Search for the cell housing the specified text and yield its (X, Y) center coordinate. 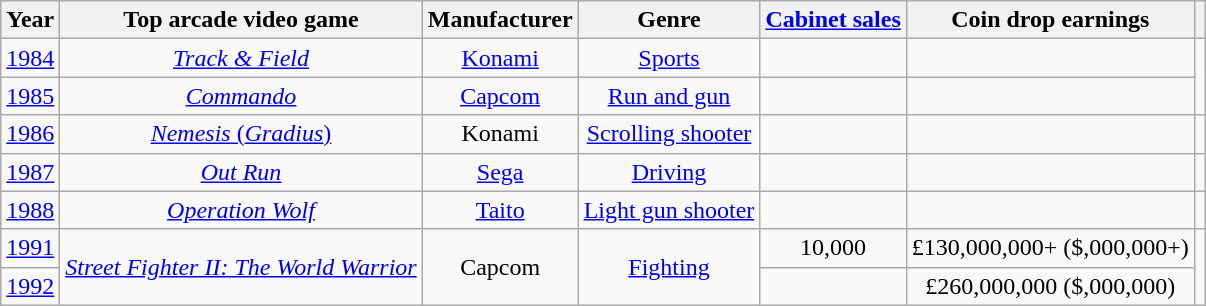
1984 (30, 58)
1988 (30, 210)
Street Fighter II: The World Warrior (241, 267)
1992 (30, 286)
Track & Field (241, 58)
Driving (669, 172)
Sports (669, 58)
Run and gun (669, 96)
Fighting (669, 267)
Genre (669, 20)
£130,000,000+ ($,000,000+) (1050, 248)
1985 (30, 96)
Scrolling shooter (669, 134)
Commando (241, 96)
£260,000,000 ($,000,000) (1050, 286)
Operation Wolf (241, 210)
Top arcade video game (241, 20)
1986 (30, 134)
1991 (30, 248)
1987 (30, 172)
Sega (500, 172)
10,000 (833, 248)
Cabinet sales (833, 20)
Coin drop earnings (1050, 20)
Year (30, 20)
Nemesis (Gradius) (241, 134)
Out Run (241, 172)
Light gun shooter (669, 210)
Manufacturer (500, 20)
Taito (500, 210)
